Return the (X, Y) coordinate for the center point of the cell that contains the specified text.  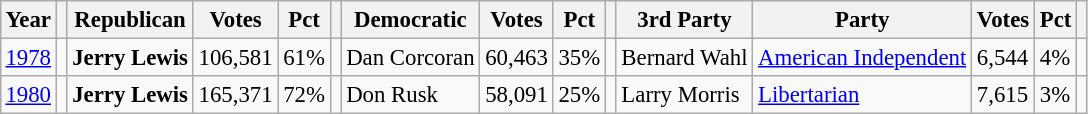
Don Rusk (410, 95)
Republican (130, 20)
Bernard Wahl (684, 57)
Party (862, 20)
3rd Party (684, 20)
Dan Corcoran (410, 57)
American Independent (862, 57)
25% (579, 95)
165,371 (236, 95)
Year (28, 20)
3% (1055, 95)
Democratic (410, 20)
Libertarian (862, 95)
4% (1055, 57)
106,581 (236, 57)
72% (304, 95)
Larry Morris (684, 95)
60,463 (516, 57)
1978 (28, 57)
1980 (28, 95)
7,615 (1004, 95)
61% (304, 57)
6,544 (1004, 57)
35% (579, 57)
58,091 (516, 95)
